Detect which cell encompasses the target text, then output its (x, y) center coordinate. 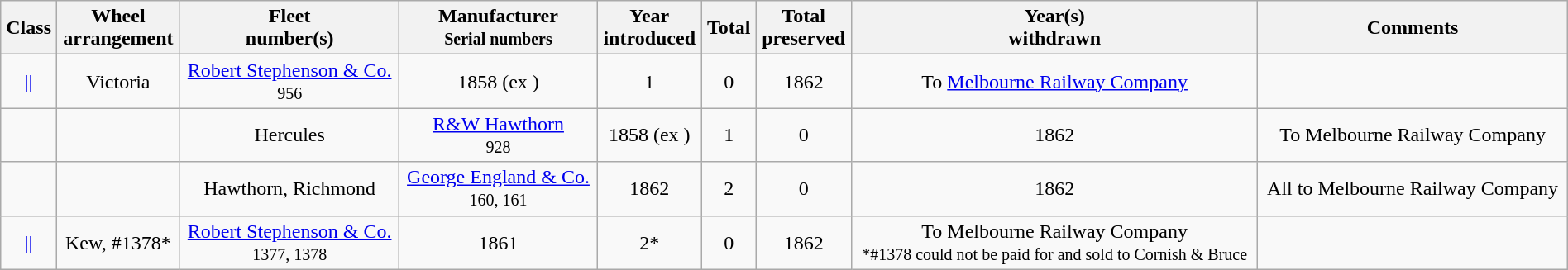
Wheelarrangement (119, 28)
Yearintroduced (649, 28)
All to Melbourne Railway Company (1413, 188)
Totalpreserved (804, 28)
Year(s)withdrawn (1054, 28)
Hercules (289, 135)
ManufacturerSerial numbers (498, 28)
Robert Stephenson & Co.956 (289, 81)
Class (29, 28)
Fleetnumber(s) (289, 28)
Hawthorn, Richmond (289, 188)
Robert Stephenson & Co.1377, 1378 (289, 243)
2 (728, 188)
Victoria (119, 81)
Comments (1413, 28)
George England & Co.160, 161 (498, 188)
To Melbourne Railway Company*#1378 could not be paid for and sold to Cornish & Bruce (1054, 243)
R&W Hawthorn928 (498, 135)
2* (649, 243)
Total (728, 28)
Kew, #1378* (119, 243)
1861 (498, 243)
